Capture the cell that displays the provided text and extract its [X, Y] central coordinate. 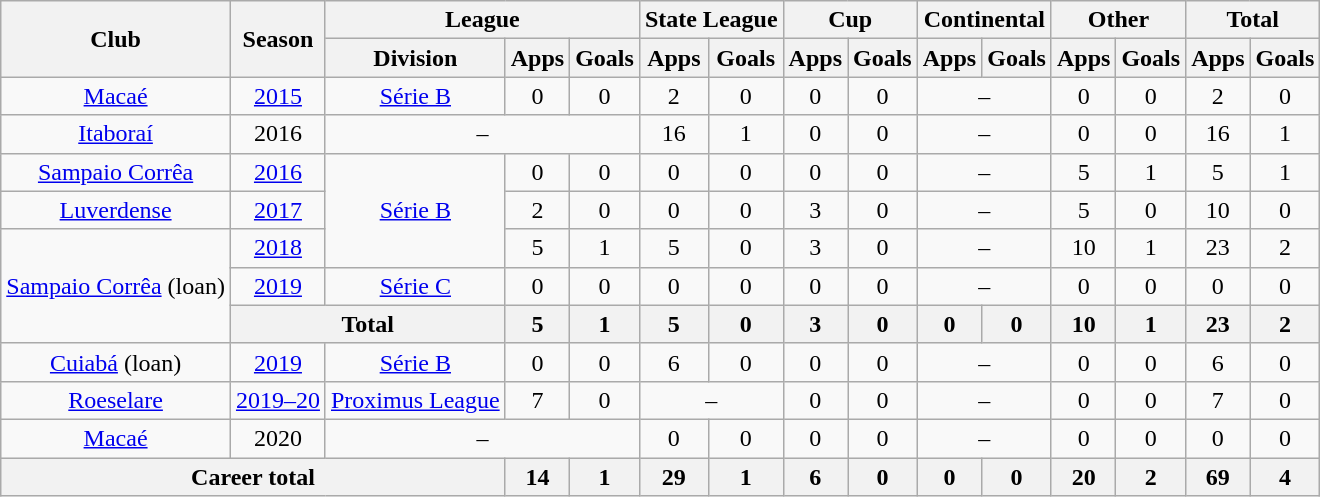
2020 [278, 438]
2018 [278, 248]
State League [711, 20]
Division [415, 58]
Club [116, 39]
Luverdense [116, 210]
Proximus League [415, 400]
Itaboraí [116, 134]
20 [1083, 477]
Continental [984, 20]
Roeselare [116, 400]
2017 [278, 210]
Sampaio Corrêa (loan) [116, 286]
Cup [850, 20]
Other [1118, 20]
14 [537, 477]
29 [674, 477]
2019–20 [278, 400]
69 [1218, 477]
4 [1285, 477]
League [482, 20]
Série C [415, 286]
2015 [278, 96]
Cuiabá (loan) [116, 362]
Career total [253, 477]
Season [278, 39]
Sampaio Corrêa [116, 172]
